Scan for the cell matching the given text and deliver its [x, y] coordinate at center. 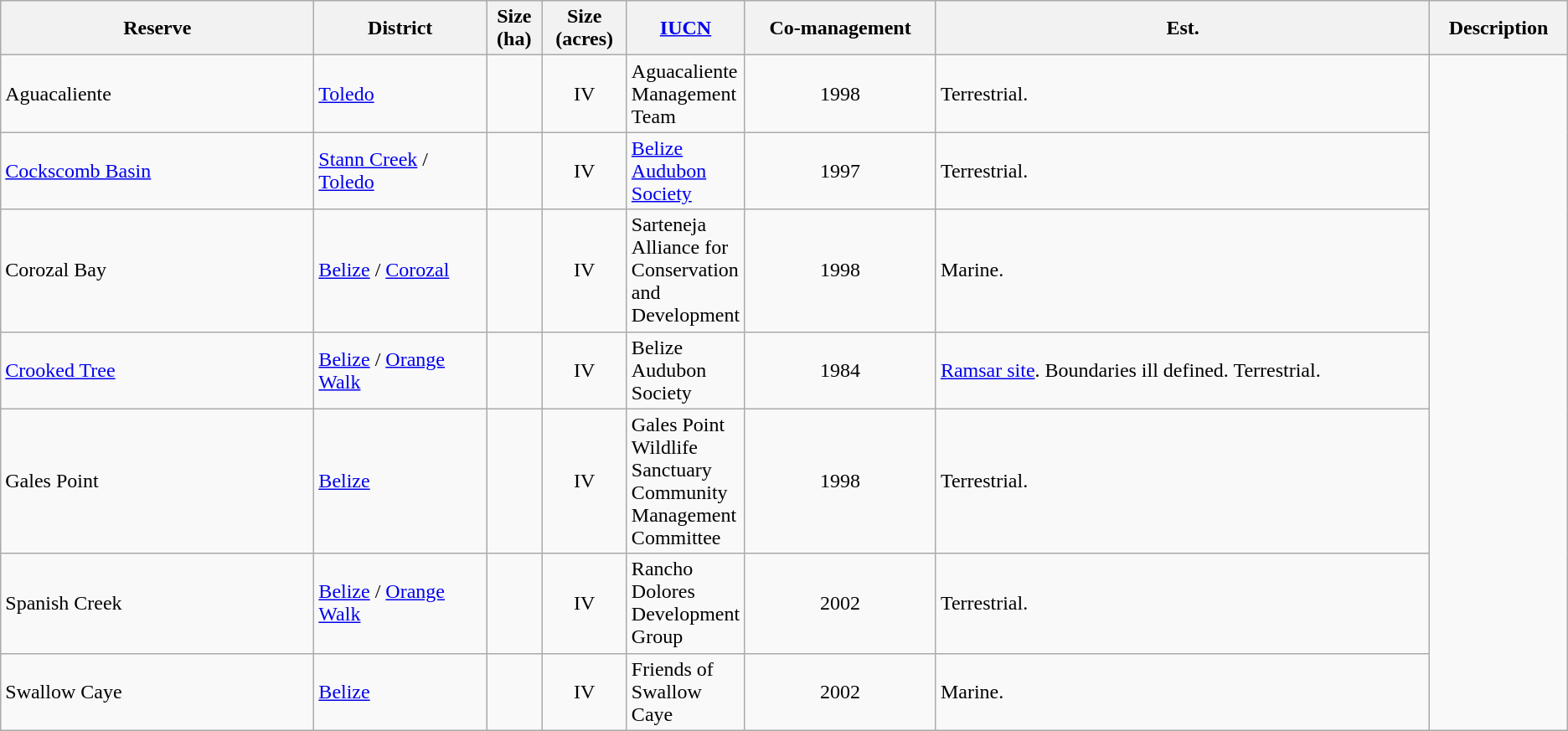
Aguacaliente Management Team [685, 94]
Aguacaliente [157, 94]
Sarteneja Alliance for Conservation and Development [685, 270]
Friends of Swallow Caye [685, 692]
Gales Point [157, 481]
District [400, 28]
1984 [841, 370]
Co-management [841, 28]
IUCN [685, 28]
Spanish Creek [157, 603]
1997 [841, 171]
Belize / Corozal [400, 270]
Gales Point Wildlife Sanctuary Community Management Committee [685, 481]
Rancho Dolores Development Group [685, 603]
Description [1499, 28]
Corozal Bay [157, 270]
Crooked Tree [157, 370]
Reserve [157, 28]
Size(ha) [514, 28]
Size(acres) [585, 28]
Swallow Caye [157, 692]
Est. [1183, 28]
Cockscomb Basin [157, 171]
Stann Creek / Toledo [400, 171]
Ramsar site. Boundaries ill defined. Terrestrial. [1183, 370]
Toledo [400, 94]
